Search for the cell housing the specified text and yield its (X, Y) center coordinate. 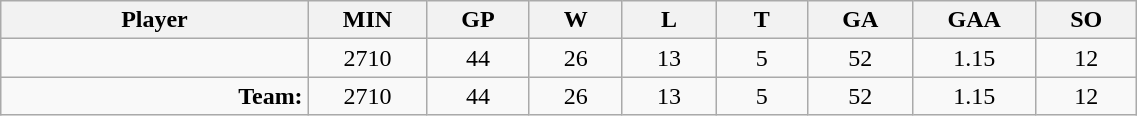
GA (860, 20)
GP (478, 20)
SO (1086, 20)
T (762, 20)
MIN (368, 20)
L (668, 20)
Player (154, 20)
GAA (974, 20)
Team: (154, 96)
W (576, 20)
